Scan for the cell matching the given text and deliver its [X, Y] coordinate at center. 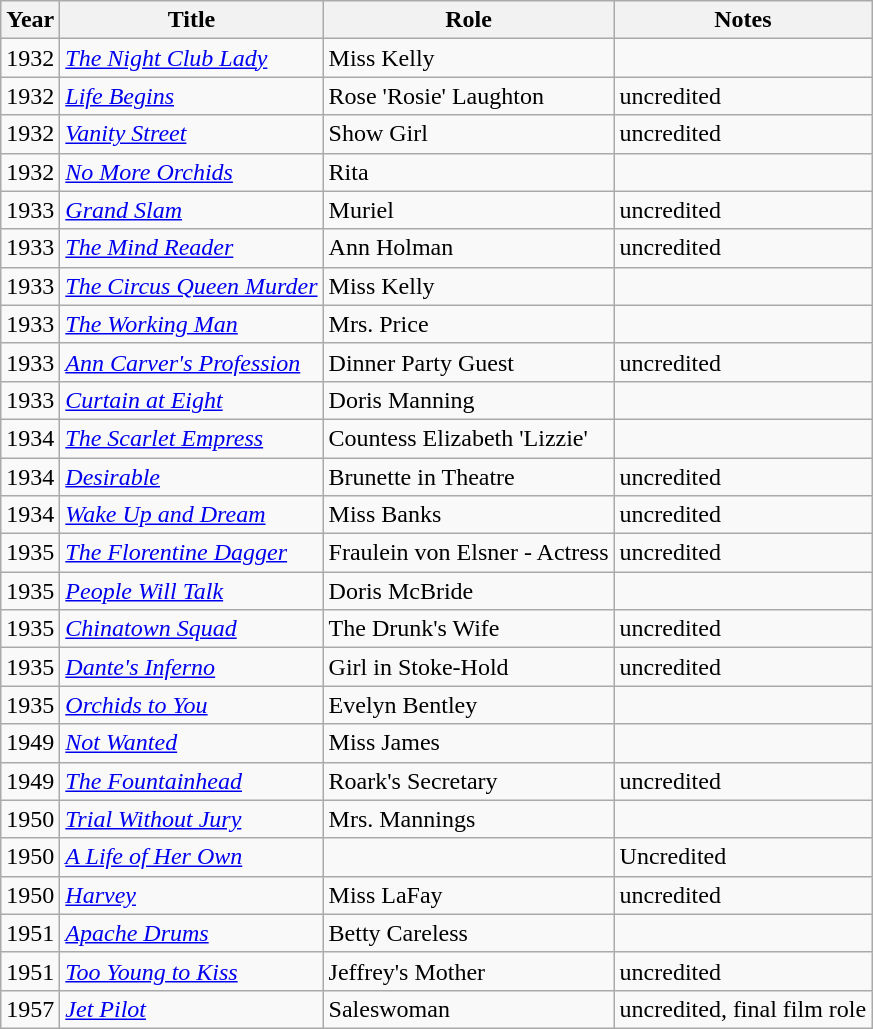
Brunette in Theatre [468, 477]
Curtain at Eight [192, 400]
Betty Careless [468, 933]
The Florentine Dagger [192, 553]
The Scarlet Empress [192, 438]
Jeffrey's Mother [468, 971]
Title [192, 20]
The Mind Reader [192, 248]
Rose 'Rosie' Laughton [468, 96]
Apache Drums [192, 933]
Dinner Party Guest [468, 362]
Miss LaFay [468, 895]
Show Girl [468, 134]
Wake Up and Dream [192, 515]
Role [468, 20]
Saleswoman [468, 1009]
Mrs. Mannings [468, 819]
Ann Holman [468, 248]
Not Wanted [192, 743]
Miss Banks [468, 515]
Miss James [468, 743]
Dante's Inferno [192, 667]
1957 [30, 1009]
Vanity Street [192, 134]
Year [30, 20]
Chinatown Squad [192, 629]
Mrs. Price [468, 324]
Fraulein von Elsner - Actress [468, 553]
People Will Talk [192, 591]
The Fountainhead [192, 781]
Ann Carver's Profession [192, 362]
Trial Without Jury [192, 819]
Jet Pilot [192, 1009]
Too Young to Kiss [192, 971]
Orchids to You [192, 705]
Uncredited [743, 857]
The Circus Queen Murder [192, 286]
Life Begins [192, 96]
Girl in Stoke-Hold [468, 667]
Countess Elizabeth 'Lizzie' [468, 438]
Desirable [192, 477]
Doris Manning [468, 400]
The Night Club Lady [192, 58]
No More Orchids [192, 172]
Evelyn Bentley [468, 705]
Doris McBride [468, 591]
The Working Man [192, 324]
Muriel [468, 210]
The Drunk's Wife [468, 629]
A Life of Her Own [192, 857]
Grand Slam [192, 210]
Roark's Secretary [468, 781]
Rita [468, 172]
uncredited, final film role [743, 1009]
Notes [743, 20]
Harvey [192, 895]
